Provide the (X, Y) coordinate of the cell's center where the given text is located.  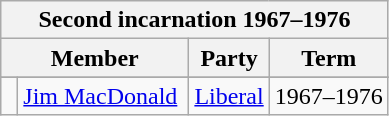
Party (229, 58)
Second incarnation 1967–1976 (195, 20)
Jim MacDonald (104, 96)
Liberal (229, 96)
1967–1976 (328, 96)
Term (328, 58)
Member (95, 58)
